Return the [x, y] coordinate for the center point of the cell that contains the specified text.  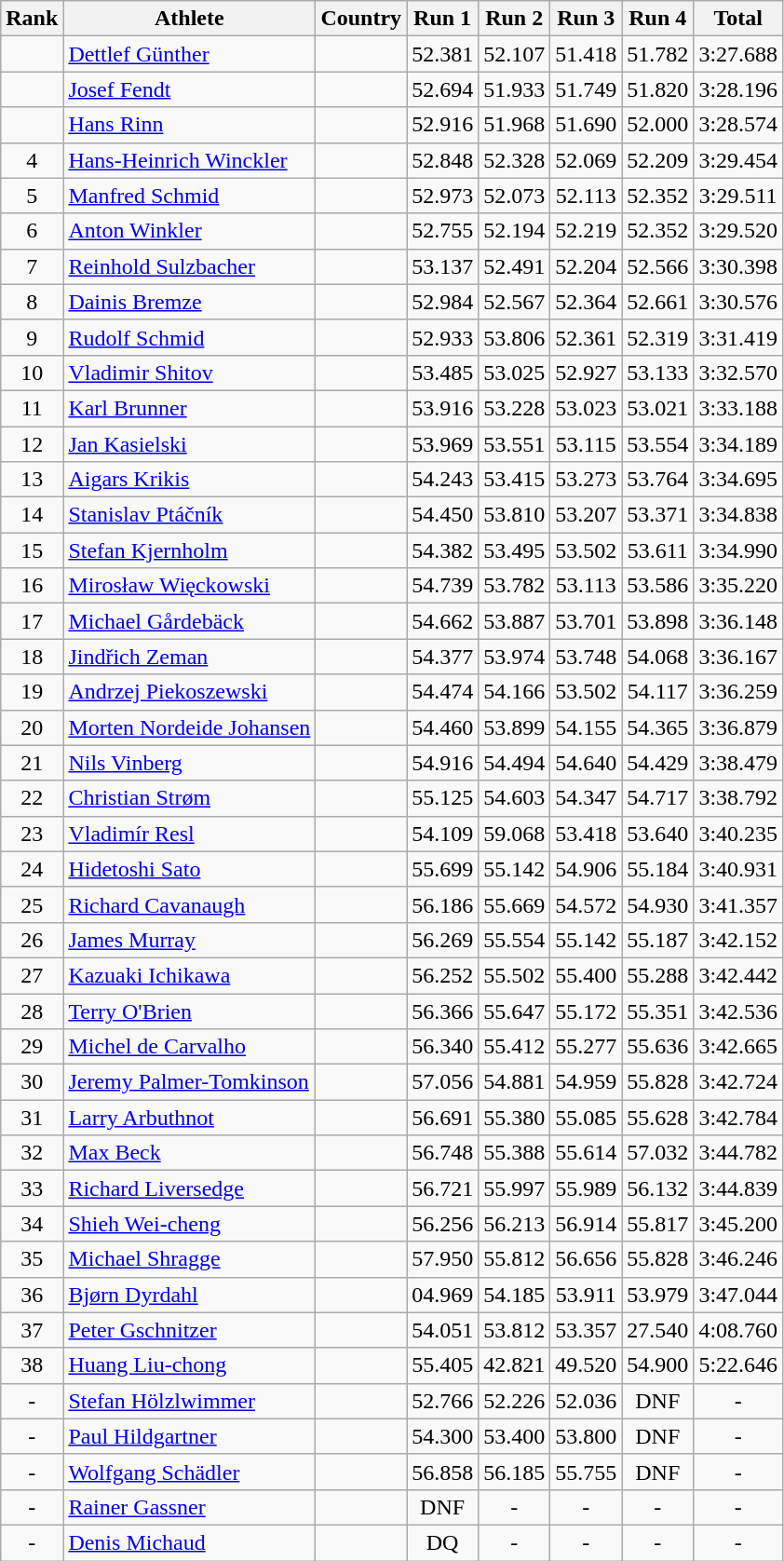
19 [32, 692]
52.204 [587, 266]
54.881 [514, 1082]
53.485 [443, 373]
52.319 [657, 337]
Michel de Carvalho [190, 1047]
54.382 [443, 550]
04.969 [443, 1295]
55.380 [514, 1118]
Mirosław Więckowski [190, 586]
3:34.189 [738, 444]
54.450 [443, 515]
3:42.665 [738, 1047]
Morten Nordeide Johansen [190, 727]
32 [32, 1153]
52.933 [443, 337]
55.817 [657, 1224]
56.269 [443, 940]
53.418 [587, 834]
59.068 [514, 834]
52.984 [443, 302]
3:28.196 [738, 89]
10 [32, 373]
3:34.695 [738, 480]
3:34.990 [738, 550]
54.717 [657, 798]
52.848 [443, 160]
Peter Gschnitzer [190, 1330]
56.213 [514, 1224]
54.930 [657, 904]
54.347 [587, 798]
52.328 [514, 160]
53.640 [657, 834]
52.694 [443, 89]
3:29.454 [738, 160]
52.113 [587, 196]
37 [32, 1330]
3:42.536 [738, 1011]
Run 1 [443, 19]
15 [32, 550]
3:46.246 [738, 1259]
James Murray [190, 940]
52.073 [514, 196]
Jeremy Palmer-Tomkinson [190, 1082]
Huang Liu-chong [190, 1365]
13 [32, 480]
55.699 [443, 869]
53.911 [587, 1295]
55.388 [514, 1153]
3:31.419 [738, 337]
56.186 [443, 904]
55.812 [514, 1259]
Rainer Gassner [190, 1507]
3:30.576 [738, 302]
55.288 [657, 975]
54.300 [443, 1436]
3:28.574 [738, 125]
25 [32, 904]
51.820 [657, 89]
55.351 [657, 1011]
52.364 [587, 302]
57.950 [443, 1259]
54.109 [443, 834]
3:40.235 [738, 834]
3:33.188 [738, 408]
54.906 [587, 869]
54.117 [657, 692]
53.586 [657, 586]
56.691 [443, 1118]
Andrzej Piekoszewski [190, 692]
Hans Rinn [190, 125]
Dainis Bremze [190, 302]
23 [32, 834]
52.973 [443, 196]
54.474 [443, 692]
55.647 [514, 1011]
3:40.931 [738, 869]
Max Beck [190, 1153]
56.858 [443, 1472]
3:27.688 [738, 54]
51.782 [657, 54]
52.381 [443, 54]
56.914 [587, 1224]
53.898 [657, 621]
Run 3 [587, 19]
53.273 [587, 480]
53.495 [514, 550]
3:34.838 [738, 515]
52.755 [443, 231]
53.974 [514, 657]
Michael Gårdebäck [190, 621]
3:42.724 [738, 1082]
53.371 [657, 515]
Denis Michaud [190, 1542]
3:30.398 [738, 266]
Rudolf Schmid [190, 337]
53.916 [443, 408]
Athlete [190, 19]
Anton Winkler [190, 231]
31 [32, 1118]
Manfred Schmid [190, 196]
24 [32, 869]
Stefan Kjernholm [190, 550]
26 [32, 940]
54.460 [443, 727]
55.997 [514, 1188]
3:29.511 [738, 196]
53.228 [514, 408]
3:41.357 [738, 904]
56.748 [443, 1153]
Josef Fendt [190, 89]
3:47.044 [738, 1295]
Reinhold Sulzbacher [190, 266]
Stefan Hölzlwimmer [190, 1401]
7 [32, 266]
12 [32, 444]
33 [32, 1188]
53.554 [657, 444]
3:42.442 [738, 975]
51.418 [587, 54]
54.640 [587, 763]
56.656 [587, 1259]
18 [32, 657]
54.739 [443, 586]
53.810 [514, 515]
Terry O'Brien [190, 1011]
Richard Cavanaugh [190, 904]
52.567 [514, 302]
3:36.167 [738, 657]
3:44.839 [738, 1188]
52.219 [587, 231]
52.036 [587, 1401]
53.133 [657, 373]
17 [32, 621]
30 [32, 1082]
Kazuaki Ichikawa [190, 975]
54.365 [657, 727]
52.661 [657, 302]
53.748 [587, 657]
54.959 [587, 1082]
53.357 [587, 1330]
Run 2 [514, 19]
55.405 [443, 1365]
42.821 [514, 1365]
8 [32, 302]
Jan Kasielski [190, 444]
3:42.784 [738, 1118]
54.900 [657, 1365]
55.277 [587, 1047]
3:36.259 [738, 692]
52.361 [587, 337]
36 [32, 1295]
3:44.782 [738, 1153]
51.933 [514, 89]
54.603 [514, 798]
54.572 [587, 904]
Wolfgang Schädler [190, 1472]
54.155 [587, 727]
5:22.646 [738, 1365]
Michael Shragge [190, 1259]
28 [32, 1011]
6 [32, 231]
3:35.220 [738, 586]
Karl Brunner [190, 408]
21 [32, 763]
Aigars Krikis [190, 480]
55.628 [657, 1118]
35 [32, 1259]
52.000 [657, 125]
3:36.148 [738, 621]
Paul Hildgartner [190, 1436]
Rank [32, 19]
3:45.200 [738, 1224]
3:32.570 [738, 373]
55.172 [587, 1011]
53.701 [587, 621]
55.989 [587, 1188]
54.377 [443, 657]
51.968 [514, 125]
54.662 [443, 621]
Hidetoshi Sato [190, 869]
54.068 [657, 657]
Dettlef Günther [190, 54]
Stanislav Ptáčník [190, 515]
56.132 [657, 1188]
55.755 [587, 1472]
52.069 [587, 160]
Christian Strøm [190, 798]
53.025 [514, 373]
54.185 [514, 1295]
27 [32, 975]
3:42.152 [738, 940]
55.554 [514, 940]
53.400 [514, 1436]
Jindřich Zeman [190, 657]
38 [32, 1365]
53.899 [514, 727]
53.969 [443, 444]
55.085 [587, 1118]
53.782 [514, 586]
34 [32, 1224]
55.400 [587, 975]
53.979 [657, 1295]
Country [361, 19]
Bjørn Dyrdahl [190, 1295]
57.032 [657, 1153]
22 [32, 798]
53.113 [587, 586]
52.766 [443, 1401]
55.502 [514, 975]
3:29.520 [738, 231]
52.209 [657, 160]
55.412 [514, 1047]
56.185 [514, 1472]
3:38.792 [738, 798]
3:38.479 [738, 763]
52.226 [514, 1401]
29 [32, 1047]
52.107 [514, 54]
Shieh Wei-cheng [190, 1224]
53.800 [587, 1436]
53.021 [657, 408]
53.207 [587, 515]
Run 4 [657, 19]
53.415 [514, 480]
53.806 [514, 337]
53.812 [514, 1330]
53.137 [443, 266]
54.051 [443, 1330]
Total [738, 19]
56.721 [443, 1188]
56.366 [443, 1011]
56.340 [443, 1047]
53.023 [587, 408]
54.166 [514, 692]
20 [32, 727]
4 [32, 160]
54.429 [657, 763]
Richard Liversedge [190, 1188]
51.690 [587, 125]
55.636 [657, 1047]
Hans-Heinrich Winckler [190, 160]
53.887 [514, 621]
3:36.879 [738, 727]
27.540 [657, 1330]
14 [32, 515]
52.916 [443, 125]
54.243 [443, 480]
56.256 [443, 1224]
Vladimír Resl [190, 834]
Vladimir Shitov [190, 373]
Larry Arbuthnot [190, 1118]
53.611 [657, 550]
51.749 [587, 89]
52.491 [514, 266]
54.494 [514, 763]
55.187 [657, 940]
4:08.760 [738, 1330]
52.927 [587, 373]
55.614 [587, 1153]
52.194 [514, 231]
55.669 [514, 904]
Nils Vinberg [190, 763]
16 [32, 586]
DQ [443, 1542]
9 [32, 337]
53.115 [587, 444]
11 [32, 408]
54.916 [443, 763]
49.520 [587, 1365]
55.125 [443, 798]
53.764 [657, 480]
5 [32, 196]
52.566 [657, 266]
53.551 [514, 444]
57.056 [443, 1082]
56.252 [443, 975]
55.184 [657, 869]
